Search for the cell housing the specified text and yield its [X, Y] center coordinate. 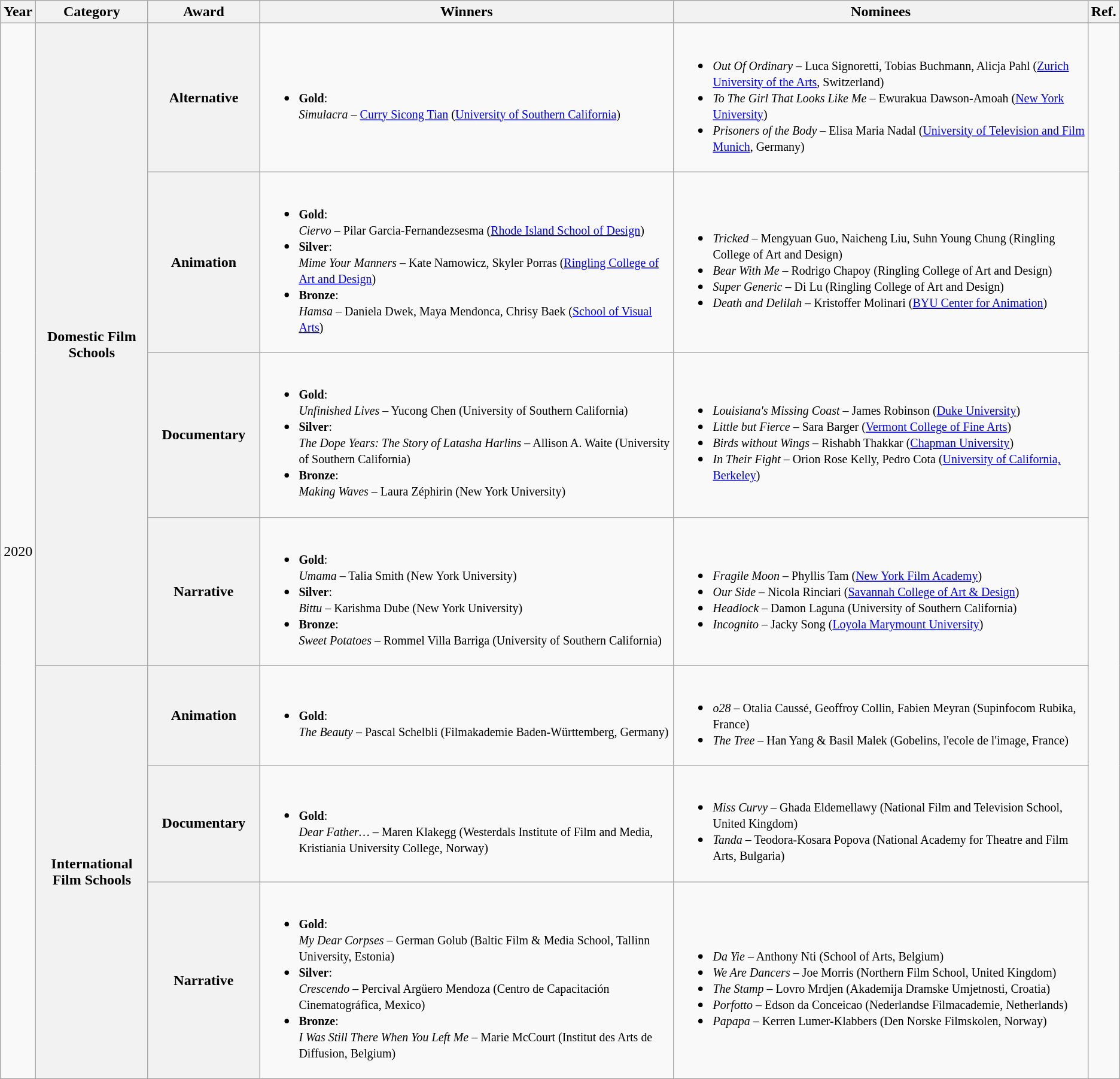
Award [203, 12]
Gold:Simulacra – Curry Sicong Tian (University of Southern California) [467, 98]
Winners [467, 12]
Year [18, 12]
Ref. [1103, 12]
2020 [18, 551]
Category [92, 12]
Nominees [881, 12]
Gold:Dear Father… – Maren Klakegg (Westerdals Institute of Film and Media, Kristiania University College, Norway) [467, 823]
Alternative [203, 98]
Domestic Film Schools [92, 345]
Gold:The Beauty – Pascal Schelbli (Filmakademie Baden-Württemberg, Germany) [467, 716]
International Film Schools [92, 872]
